Detect which cell encompasses the target text, then output its (x, y) center coordinate. 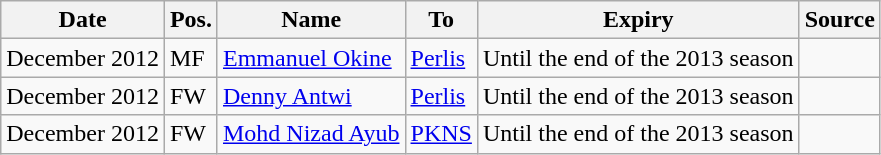
Expiry (638, 20)
Denny Antwi (311, 96)
Source (840, 20)
Name (311, 20)
Mohd Nizad Ayub (311, 134)
Date (83, 20)
PKNS (441, 134)
MF (190, 58)
Pos. (190, 20)
To (441, 20)
Emmanuel Okine (311, 58)
